Capture the cell that displays the provided text and extract its (X, Y) central coordinate. 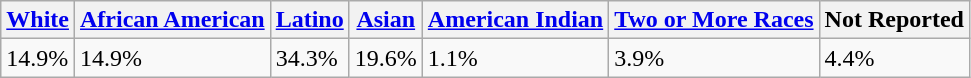
American Indian (515, 20)
Not Reported (894, 20)
African American (172, 20)
Two or More Races (714, 20)
4.4% (894, 58)
Asian (386, 20)
34.3% (310, 58)
1.1% (515, 58)
19.6% (386, 58)
Latino (310, 20)
White (38, 20)
3.9% (714, 58)
